Find where the given text appears and provide that cell's center as [x, y] coordinate. 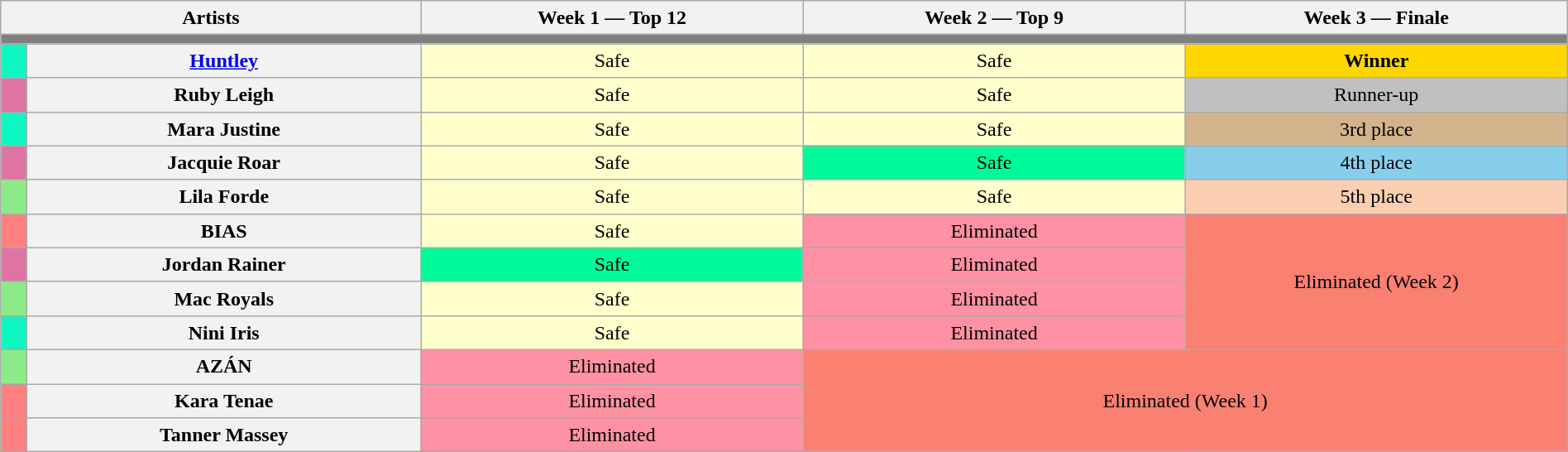
Week 3 — Finale [1376, 18]
Week 2 — Top 9 [994, 18]
Ruby Leigh [223, 94]
Eliminated (Week 1) [1185, 401]
Huntley [223, 61]
BIAS [223, 230]
3rd place [1376, 129]
Lila Forde [223, 197]
Eliminated (Week 2) [1376, 281]
4th place [1376, 162]
Artists [211, 18]
Winner [1376, 61]
Mara Justine [223, 129]
Tanner Massey [223, 435]
Jordan Rainer [223, 265]
Week 1 — Top 12 [612, 18]
Jacquie Roar [223, 162]
5th place [1376, 197]
Kara Tenae [223, 401]
Runner-up [1376, 94]
Mac Royals [223, 298]
Nini Iris [223, 333]
AZÁN [223, 366]
